Pinpoint the cell where the given text exists, returning its (x, y) midpoint coordinate. 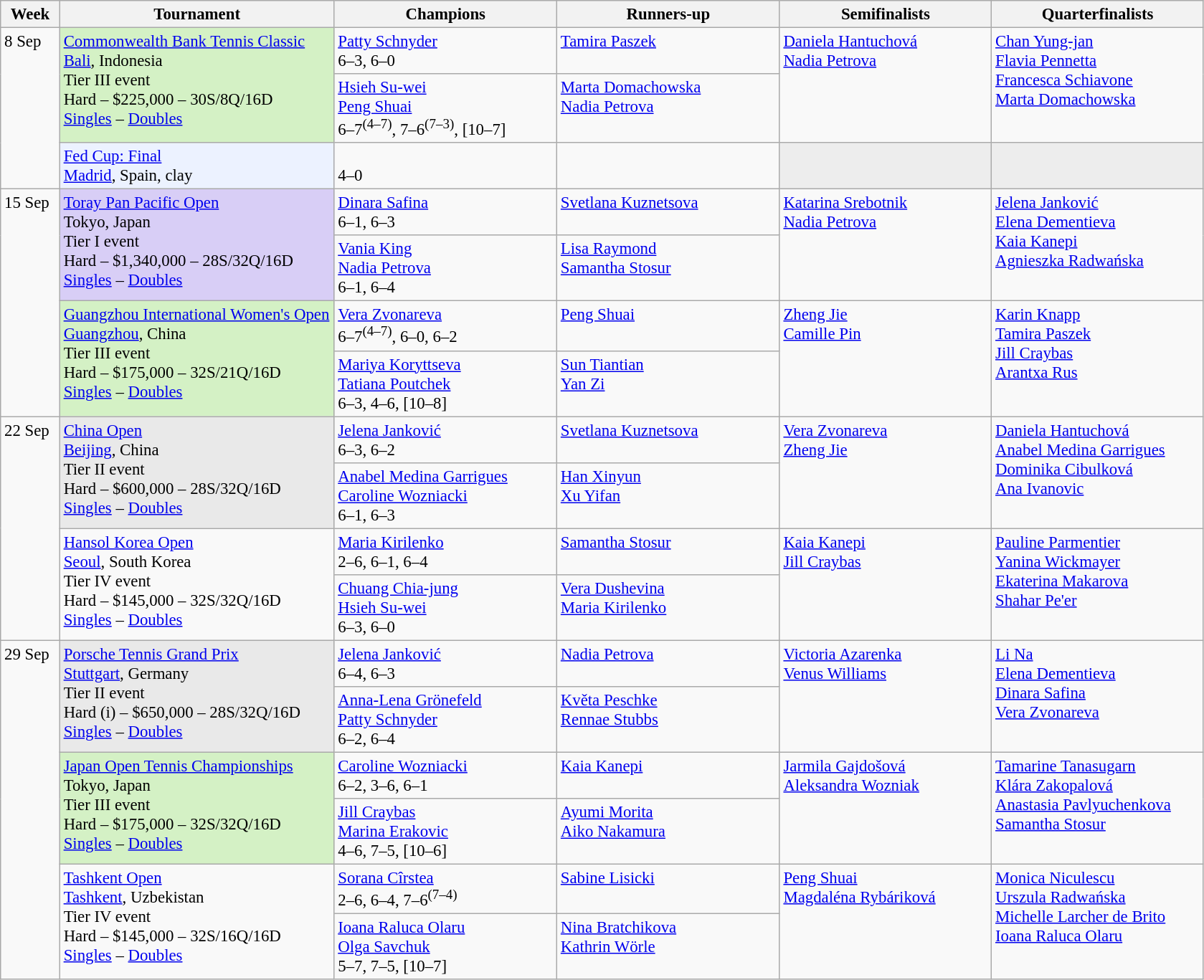
Dinara Safina 6–1, 6–3 (446, 212)
Champions (446, 14)
Quarterfinalists (1098, 14)
Tamira Paszek (668, 52)
Sun Tiantian Yan Zi (668, 384)
Kaia Kanepi (668, 776)
Semifinalists (886, 14)
Tournament (196, 14)
Guangzhou International Women's Open Guangzhou, ChinaTier III eventHard – $175,000 – 32S/21Q/16DSingles – Doubles (196, 358)
Květa Peschke Rennae Stubbs (668, 720)
Anabel Medina Garrigues Caroline Wozniacki6–1, 6–3 (446, 495)
Samantha Stosur (668, 552)
Monica Niculescu Urszula Radwańska Michelle Larcher de Brito Ioana Raluca Olaru (1098, 922)
Peng Shuai (668, 325)
Vera Dushevina Maria Kirilenko (668, 608)
15 Sep (30, 303)
Maria Kirilenko 2–6, 6–1, 6–4 (446, 552)
Tamarine Tanasugarn Klára Zakopalová Anastasia Pavlyuchenkova Samantha Stosur (1098, 808)
Li Na Elena Dementieva Dinara Safina Vera Zvonareva (1098, 696)
Jelena Janković 6–3, 6–2 (446, 440)
Katarina Srebotnik Nadia Petrova (886, 245)
Week (30, 14)
Daniela Hantuchová Nadia Petrova (886, 86)
Chan Yung-jan Flavia Pennetta Francesca Schiavone Marta Domachowska (1098, 86)
Vania King Nadia Petrova 6–1, 6–4 (446, 268)
Han Xinyun Xu Yifan (668, 495)
Toray Pan Pacific Open Tokyo, JapanTier I eventHard – $1,340,000 – 28S/32Q/16DSingles – Doubles (196, 245)
Peng Shuai Magdaléna Rybáriková (886, 922)
4–0 (446, 166)
Sabine Lisicki (668, 889)
Karin Knapp Tamira Paszek Jill Craybas Arantxa Rus (1098, 358)
Commonwealth Bank Tennis Classic Bali, IndonesiaTier III eventHard – $225,000 – 30S/8Q/16DSingles – Doubles (196, 86)
Nadia Petrova (668, 664)
Pauline Parmentier Yanina Wickmayer Ekaterina Makarova Shahar Pe'er (1098, 584)
Vera Zvonareva 6–7(4–7), 6–0, 6–2 (446, 325)
Zheng Jie Camille Pin (886, 358)
22 Sep (30, 528)
Japan Open Tennis Championships Tokyo, JapanTier III eventHard – $175,000 – 32S/32Q/16DSingles – Doubles (196, 808)
29 Sep (30, 810)
Hansol Korea Open Seoul, South KoreaTier IV eventHard – $145,000 – 32S/32Q/16DSingles – Doubles (196, 584)
Ioana Raluca Olaru Olga Savchuk5–7, 7–5, [10–7] (446, 947)
Fed Cup: Final Madrid, Spain, clay (196, 166)
Chuang Chia-jung Hsieh Su-wei6–3, 6–0 (446, 608)
Nina Bratchikova Kathrin Wörle (668, 947)
Porsche Tennis Grand PrixStuttgart, GermanyTier II eventHard (i) – $650,000 – 28S/32Q/16DSingles – Doubles (196, 696)
China Open Beijing, ChinaTier II eventHard – $600,000 – 28S/32Q/16DSingles – Doubles (196, 472)
Sorana Cîrstea 2–6, 6–4, 7–6(7–4) (446, 889)
Vera Zvonareva Zheng Jie (886, 472)
Jelena Janković6–4, 6–3 (446, 664)
Victoria Azarenka Venus Williams (886, 696)
Tashkent Open Tashkent, UzbekistanTier IV eventHard – $145,000 – 32S/16Q/16DSingles – Doubles (196, 922)
Caroline Wozniacki 6–2, 3–6, 6–1 (446, 776)
Jill Craybas Marina Erakovic4–6, 7–5, [10–6] (446, 832)
Hsieh Su-wei Peng Shuai6–7(4–7), 7–6(7–3), [10–7] (446, 108)
Daniela Hantuchová Anabel Medina Garrigues Dominika Cibulková Ana Ivanovic (1098, 472)
Ayumi Morita Aiko Nakamura (668, 832)
Mariya Koryttseva Tatiana Poutchek 6–3, 4–6, [10–8] (446, 384)
Lisa Raymond Samantha Stosur (668, 268)
Marta Domachowska Nadia Petrova (668, 108)
Runners-up (668, 14)
Kaia Kanepi Jill Craybas (886, 584)
Anna-Lena Grönefeld Patty Schnyder6–2, 6–4 (446, 720)
Patty Schnyder 6–3, 6–0 (446, 52)
Jarmila Gajdošová Aleksandra Wozniak (886, 808)
Jelena Janković Elena Dementieva Kaia Kanepi Agnieszka Radwańska (1098, 245)
8 Sep (30, 109)
